Pinpoint the cell where the given text exists, returning its (X, Y) midpoint coordinate. 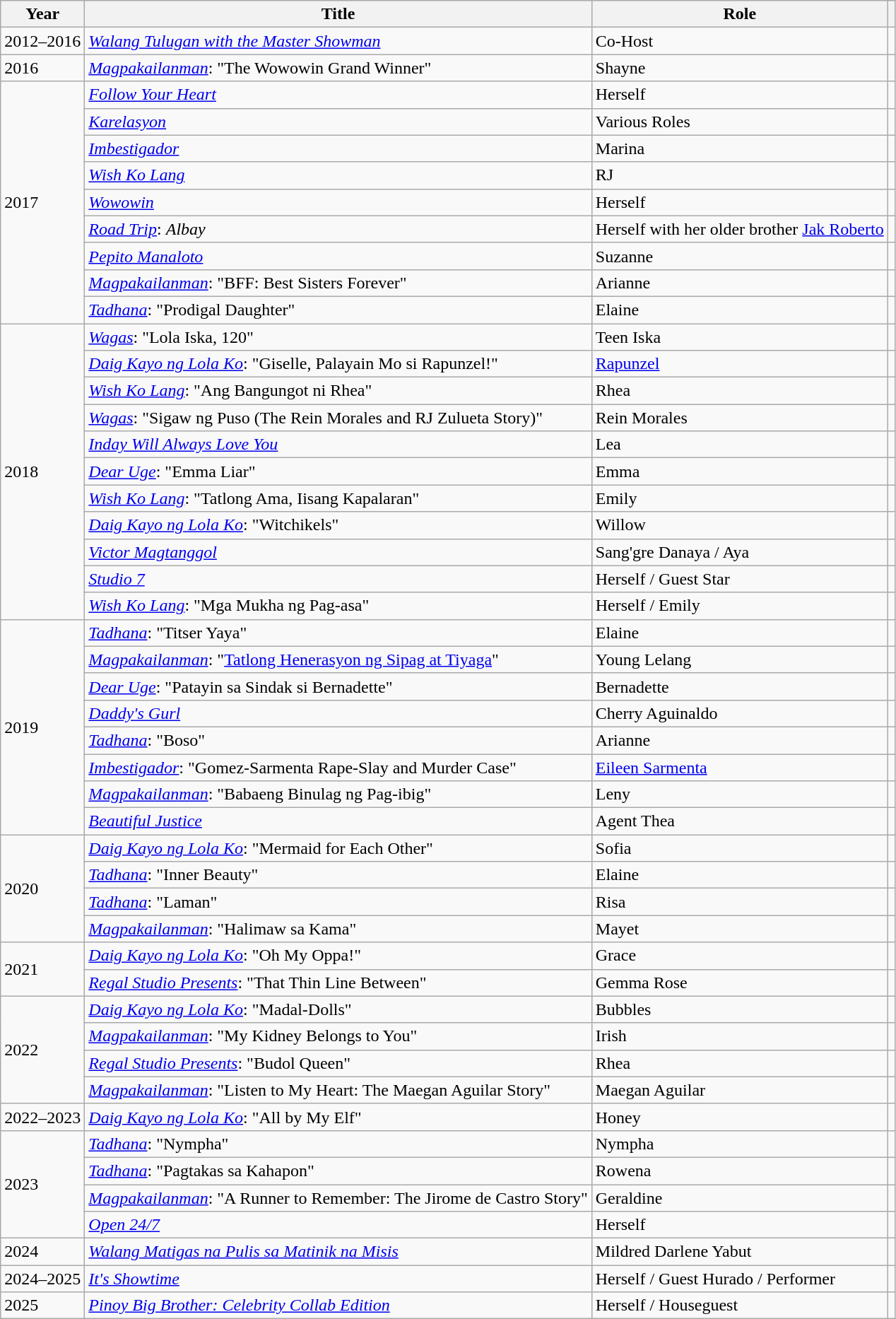
Emma (739, 471)
Lea (739, 445)
Young Lelang (739, 659)
Leny (739, 795)
Road Trip: Albay (338, 229)
Shayne (739, 68)
2024 (42, 1252)
Tadhana: "Inner Beauty" (338, 875)
Victor Magtanggol (338, 552)
Tadhana: "Laman" (338, 902)
Walang Tulugan with the Master Showman (338, 41)
Willow (739, 525)
Walang Matigas na Pulis sa Matinik na Misis (338, 1252)
Rein Morales (739, 418)
Daig Kayo ng Lola Ko: "All by My Elf" (338, 1117)
2020 (42, 889)
Tadhana: "Titser Yaya" (338, 633)
Imbestigador: "Gomez-Sarmenta Rape-Slay and Murder Case" (338, 767)
Irish (739, 1036)
2012–2016 (42, 41)
Tadhana: "Prodigal Daughter" (338, 310)
2022 (42, 1050)
2025 (42, 1306)
Gemma Rose (739, 983)
2023 (42, 1184)
2022–2023 (42, 1117)
Magpakailanman: "Listen to My Heart: The Maegan Aguilar Story" (338, 1090)
Co-Host (739, 41)
Wish Ko Lang: "Ang Bangungot ni Rhea" (338, 391)
Karelasyon (338, 122)
Suzanne (739, 256)
Magpakailanman: "Halimaw sa Kama" (338, 929)
Magpakailanman: "My Kidney Belongs to You" (338, 1036)
Nympha (739, 1144)
2018 (42, 472)
2019 (42, 727)
2016 (42, 68)
2017 (42, 202)
Grace (739, 956)
It's Showtime (338, 1279)
Emily (739, 498)
Magpakailanman: "The Wowowin Grand Winner" (338, 68)
Inday Will Always Love You (338, 445)
Pepito Manaloto (338, 256)
Dear Uge: "Emma Liar" (338, 471)
Daig Kayo ng Lola Ko: "Madal-Dolls" (338, 1009)
Herself / Emily (739, 606)
Title (338, 14)
Tadhana: "Nympha" (338, 1144)
Honey (739, 1117)
Daig Kayo ng Lola Ko: "Mermaid for Each Other" (338, 848)
Regal Studio Presents: "That Thin Line Between" (338, 983)
Tadhana: "Pagtakas sa Kahapon" (338, 1171)
Risa (739, 902)
Various Roles (739, 122)
Regal Studio Presents: "Budol Queen" (338, 1063)
Magpakailanman: "Tatlong Henerasyon ng Sipag at Tiyaga" (338, 659)
Year (42, 14)
Herself / Guest Hurado / Performer (739, 1279)
Herself / Guest Star (739, 579)
Mayet (739, 929)
Marina (739, 148)
Herself with her older brother Jak Roberto (739, 229)
Tadhana: "Boso" (338, 740)
Daddy's Gurl (338, 713)
Wagas: "Lola Iska, 120" (338, 337)
Teen Iska (739, 337)
Follow Your Heart (338, 95)
Geraldine (739, 1198)
Imbestigador (338, 148)
2024–2025 (42, 1279)
Bubbles (739, 1009)
Rapunzel (739, 364)
Studio 7 (338, 579)
Role (739, 14)
2021 (42, 969)
Daig Kayo ng Lola Ko: "Giselle, Palayain Mo si Rapunzel!" (338, 364)
Wish Ko Lang (338, 175)
Sang'gre Danaya / Aya (739, 552)
Rowena (739, 1171)
Magpakailanman: "Babaeng Binulag ng Pag-ibig" (338, 795)
Cherry Aguinaldo (739, 713)
Pinoy Big Brother: Celebrity Collab Edition (338, 1306)
Wish Ko Lang: "Mga Mukha ng Pag-asa" (338, 606)
Open 24/7 (338, 1225)
Magpakailanman: "BFF: Best Sisters Forever" (338, 283)
Agent Thea (739, 821)
RJ (739, 175)
Beautiful Justice (338, 821)
Daig Kayo ng Lola Ko: "Witchikels" (338, 525)
Mildred Darlene Yabut (739, 1252)
Magpakailanman: "A Runner to Remember: The Jirome de Castro Story" (338, 1198)
Wish Ko Lang: "Tatlong Ama, Iisang Kapalaran" (338, 498)
Wowowin (338, 202)
Bernadette (739, 686)
Wagas: "Sigaw ng Puso (The Rein Morales and RJ Zulueta Story)" (338, 418)
Dear Uge: "Patayin sa Sindak si Bernadette" (338, 686)
Maegan Aguilar (739, 1090)
Sofia (739, 848)
Daig Kayo ng Lola Ko: "Oh My Oppa!" (338, 956)
Herself / Houseguest (739, 1306)
Eileen Sarmenta (739, 767)
